Output the [x, y] coordinate of the center of the cell containing the given text.  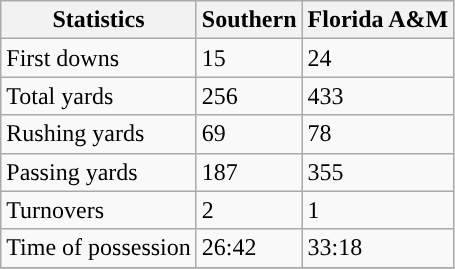
Rushing yards [99, 134]
Turnovers [99, 210]
78 [378, 134]
First downs [99, 58]
Time of possession [99, 248]
Florida A&M [378, 20]
433 [378, 96]
26:42 [249, 248]
Statistics [99, 20]
Southern [249, 20]
33:18 [378, 248]
1 [378, 210]
24 [378, 58]
355 [378, 172]
187 [249, 172]
69 [249, 134]
2 [249, 210]
15 [249, 58]
Passing yards [99, 172]
Total yards [99, 96]
256 [249, 96]
